Scan for the cell matching the given text and deliver its [X, Y] coordinate at center. 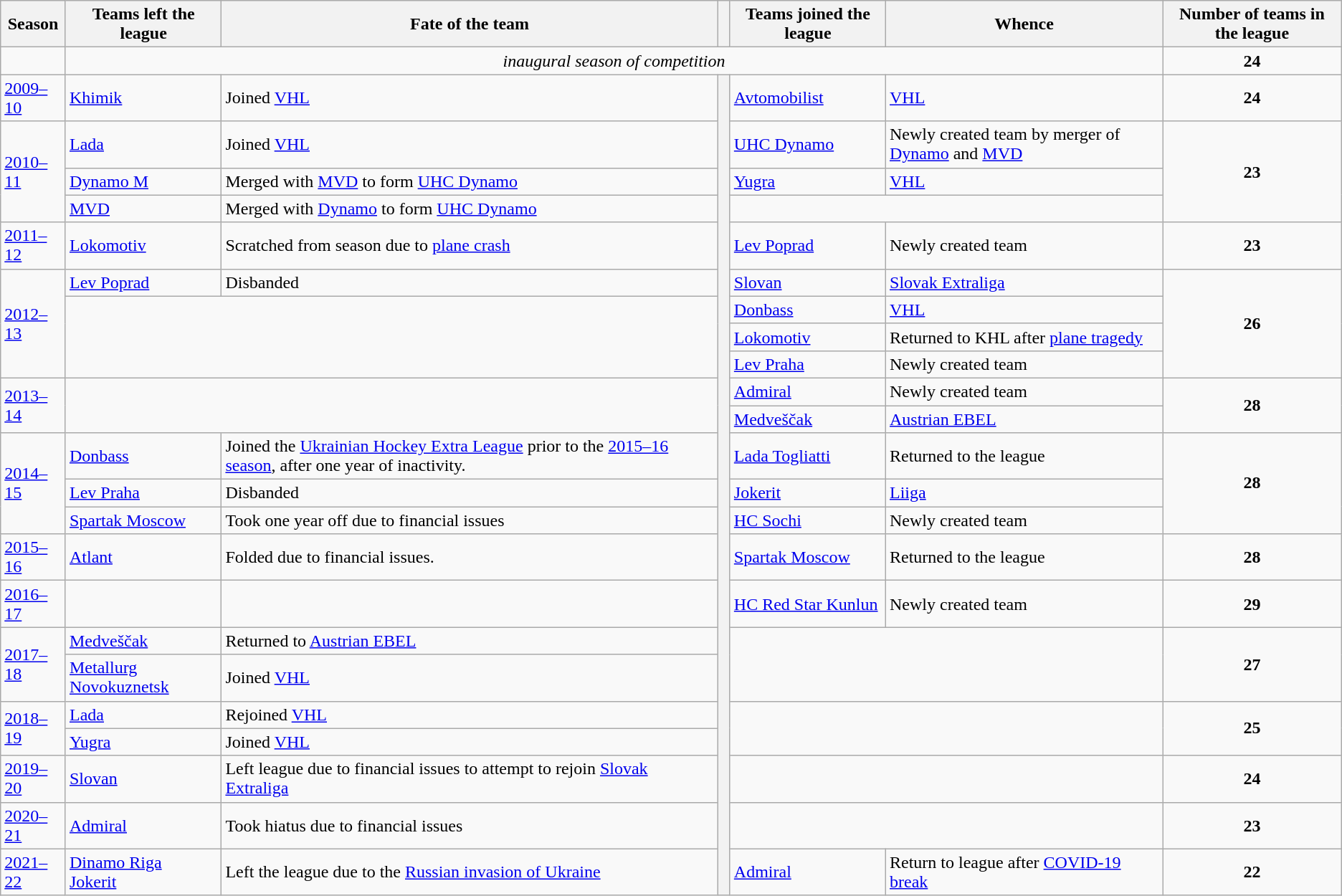
2018–19 [33, 728]
HC Sochi [807, 520]
Merged with Dynamo to form UHC Dynamo [470, 209]
2017–18 [33, 664]
2014–15 [33, 483]
Whence [1024, 24]
2009–10 [33, 97]
Slovak Extraliga [1024, 282]
2010–11 [33, 172]
Rejoined VHL [470, 715]
25 [1252, 728]
Returned to KHL after plane tragedy [1024, 337]
inaugural season of competition [614, 61]
Lada Togliatti [807, 456]
Newly created team by merger of Dynamo and MVD [1024, 145]
Number of teams in the league [1252, 24]
Teams joined the league [807, 24]
Dynamo M [143, 181]
2016–17 [33, 604]
Took one year off due to financial issues [470, 520]
Left league due to financial issues to attempt to rejoin Slovak Extraliga [470, 778]
2011–12 [33, 245]
Jokerit [807, 493]
Fate of the team [470, 24]
2012–13 [33, 323]
Season [33, 24]
Left the league due to the Russian invasion of Ukraine [470, 872]
22 [1252, 872]
27 [1252, 664]
2013–14 [33, 405]
Dinamo Riga Jokerit [143, 872]
Avtomobilist [807, 97]
Merged with MVD to form UHC Dynamo [470, 181]
Liiga [1024, 493]
Joined the Ukrainian Hockey Extra League prior to the 2015–16 season, after one year of inactivity. [470, 456]
2021–22 [33, 872]
Khimik [143, 97]
Teams left the league [143, 24]
29 [1252, 604]
Atlant [143, 558]
UHC Dynamo [807, 145]
26 [1252, 323]
MVD [143, 209]
2020–21 [33, 826]
Return to league after COVID-19 break [1024, 872]
Scratched from season due to plane crash [470, 245]
Took hiatus due to financial issues [470, 826]
Returned to Austrian EBEL [470, 641]
Metallurg Novokuznetsk [143, 678]
HC Red Star Kunlun [807, 604]
2019–20 [33, 778]
Folded due to financial issues. [470, 558]
2015–16 [33, 558]
Austrian EBEL [1024, 419]
